Output the [x, y] coordinate of the center of the cell containing the given text.  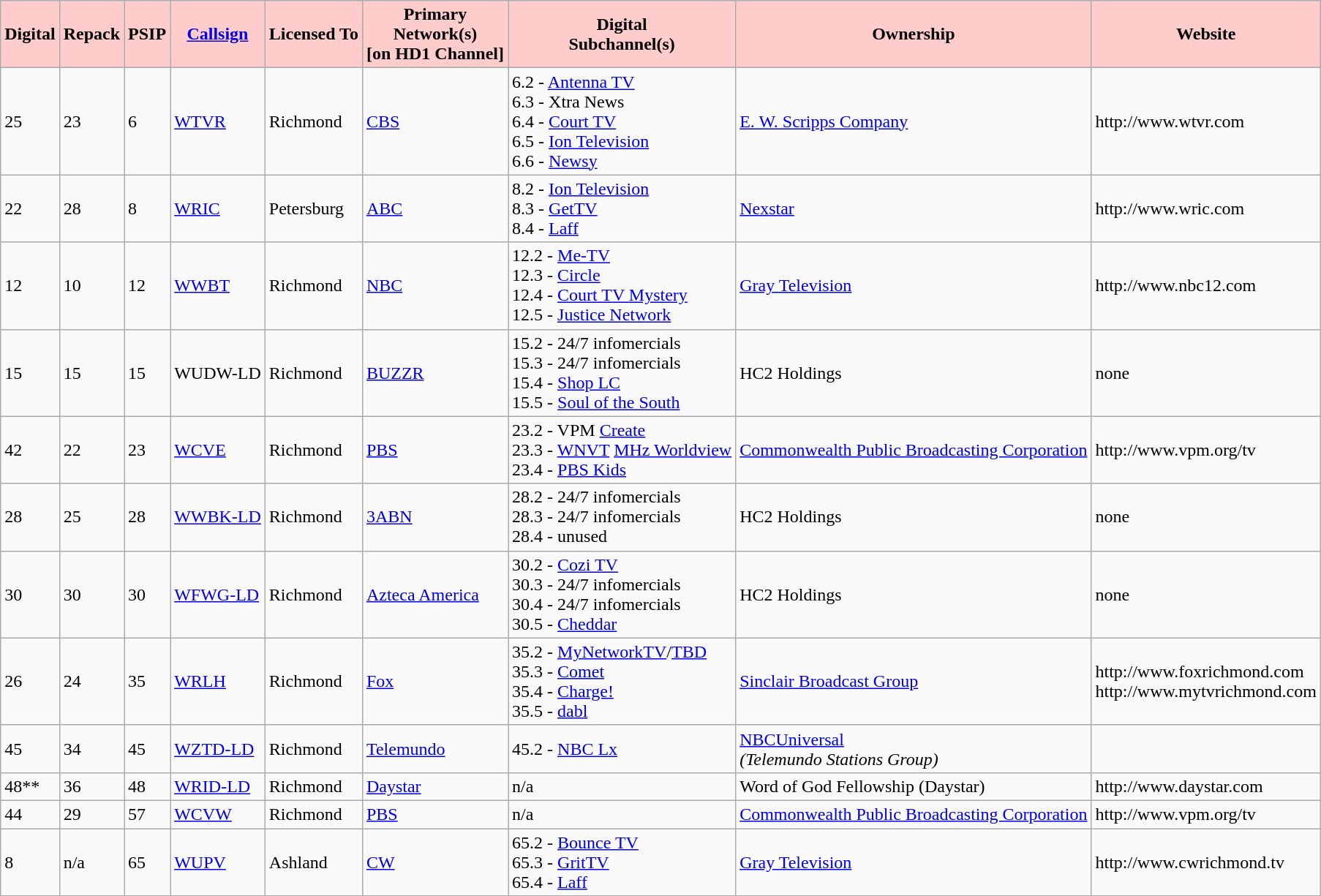
26 [30, 682]
6.2 - Antenna TV6.3 - Xtra News6.4 - Court TV6.5 - Ion Television6.6 - Newsy [622, 121]
Digital [30, 34]
E. W. Scripps Company [914, 121]
http://www.cwrichmond.tv [1205, 862]
NBC [434, 285]
PrimaryNetwork(s)[on HD1 Channel] [434, 34]
Petersburg [313, 208]
65 [148, 862]
42 [30, 450]
12.2 - Me-TV12.3 - Circle12.4 - Court TV Mystery12.5 - Justice Network [622, 285]
15.2 - 24/7 infomercials15.3 - 24/7 infomercials15.4 - Shop LC15.5 - Soul of the South [622, 373]
35 [148, 682]
WUPV [218, 862]
WRIC [218, 208]
3ABN [434, 517]
BUZZR [434, 373]
NBCUniversal(Telemundo Stations Group) [914, 749]
48** [30, 786]
http://www.wtvr.com [1205, 121]
Sinclair Broadcast Group [914, 682]
WZTD-LD [218, 749]
23.2 - VPM Create23.3 - WNVT MHz Worldview23.4 - PBS Kids [622, 450]
Callsign [218, 34]
Ownership [914, 34]
30.2 - Cozi TV30.3 - 24/7 infomercials30.4 - 24/7 infomercials30.5 - Cheddar [622, 594]
Website [1205, 34]
Daystar [434, 786]
24 [91, 682]
http://www.daystar.com [1205, 786]
Nexstar [914, 208]
CBS [434, 121]
Repack [91, 34]
WFWG-LD [218, 594]
WRLH [218, 682]
Telemundo [434, 749]
WUDW-LD [218, 373]
8.2 - Ion Television8.3 - GetTV8.4 - Laff [622, 208]
http://www.foxrichmond.comhttp://www.mytvrichmond.com [1205, 682]
6 [148, 121]
Licensed To [313, 34]
http://www.wric.com [1205, 208]
35.2 - MyNetworkTV/TBD35.3 - Comet35.4 - Charge!35.5 - dabl [622, 682]
PSIP [148, 34]
DigitalSubchannel(s) [622, 34]
36 [91, 786]
WRID-LD [218, 786]
ABC [434, 208]
Fox [434, 682]
Azteca America [434, 594]
Word of God Fellowship (Daystar) [914, 786]
WCVW [218, 814]
CW [434, 862]
28.2 - 24/7 infomercials28.3 - 24/7 infomercials28.4 - unused [622, 517]
44 [30, 814]
45.2 - NBC Lx [622, 749]
WTVR [218, 121]
10 [91, 285]
57 [148, 814]
Ashland [313, 862]
WCVE [218, 450]
48 [148, 786]
34 [91, 749]
WWBK-LD [218, 517]
http://www.nbc12.com [1205, 285]
29 [91, 814]
WWBT [218, 285]
65.2 - Bounce TV65.3 - GritTV65.4 - Laff [622, 862]
